Detect which cell encompasses the target text, then output its (X, Y) center coordinate. 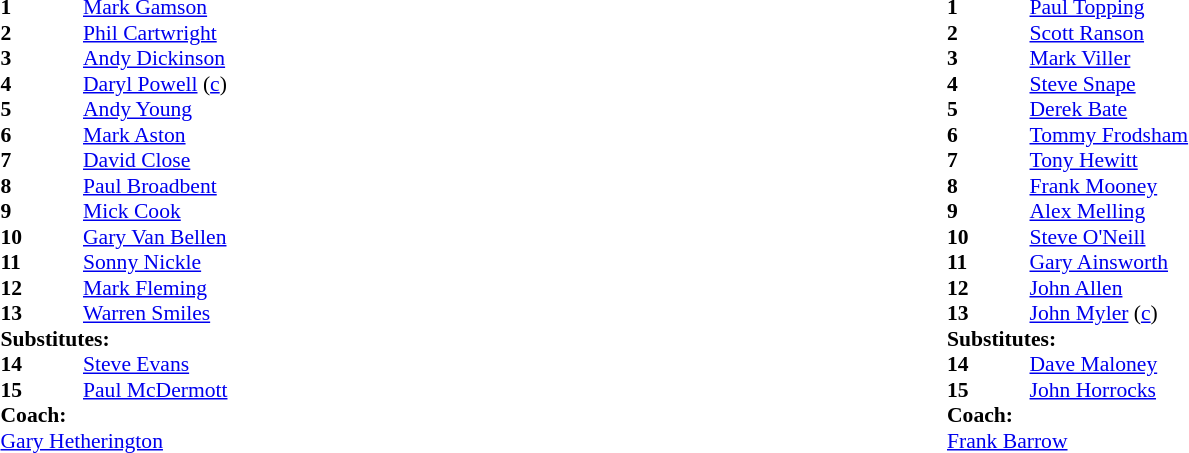
Mark Viller (1110, 59)
Mick Cook (155, 211)
Andy Young (155, 109)
Daryl Powell (c) (155, 84)
Paul Broadbent (155, 186)
Alex Melling (1110, 211)
Gary Van Bellen (155, 237)
Derek Bate (1110, 109)
Tony Hewitt (1110, 161)
Dave Maloney (1110, 365)
John Horrocks (1110, 390)
Steve Evans (155, 365)
Mark Aston (155, 135)
John Allen (1110, 288)
Gary Ainsworth (1110, 263)
Andy Dickinson (155, 59)
Mark Fleming (155, 288)
Tommy Frodsham (1110, 135)
Steve O'Neill (1110, 237)
David Close (155, 161)
Paul McDermott (155, 390)
Scott Ranson (1110, 33)
Sonny Nickle (155, 263)
John Myler (c) (1110, 313)
Steve Snape (1110, 84)
Phil Cartwright (155, 33)
Warren Smiles (155, 313)
Frank Mooney (1110, 186)
